Pinpoint the cell where the given text exists, returning its (X, Y) midpoint coordinate. 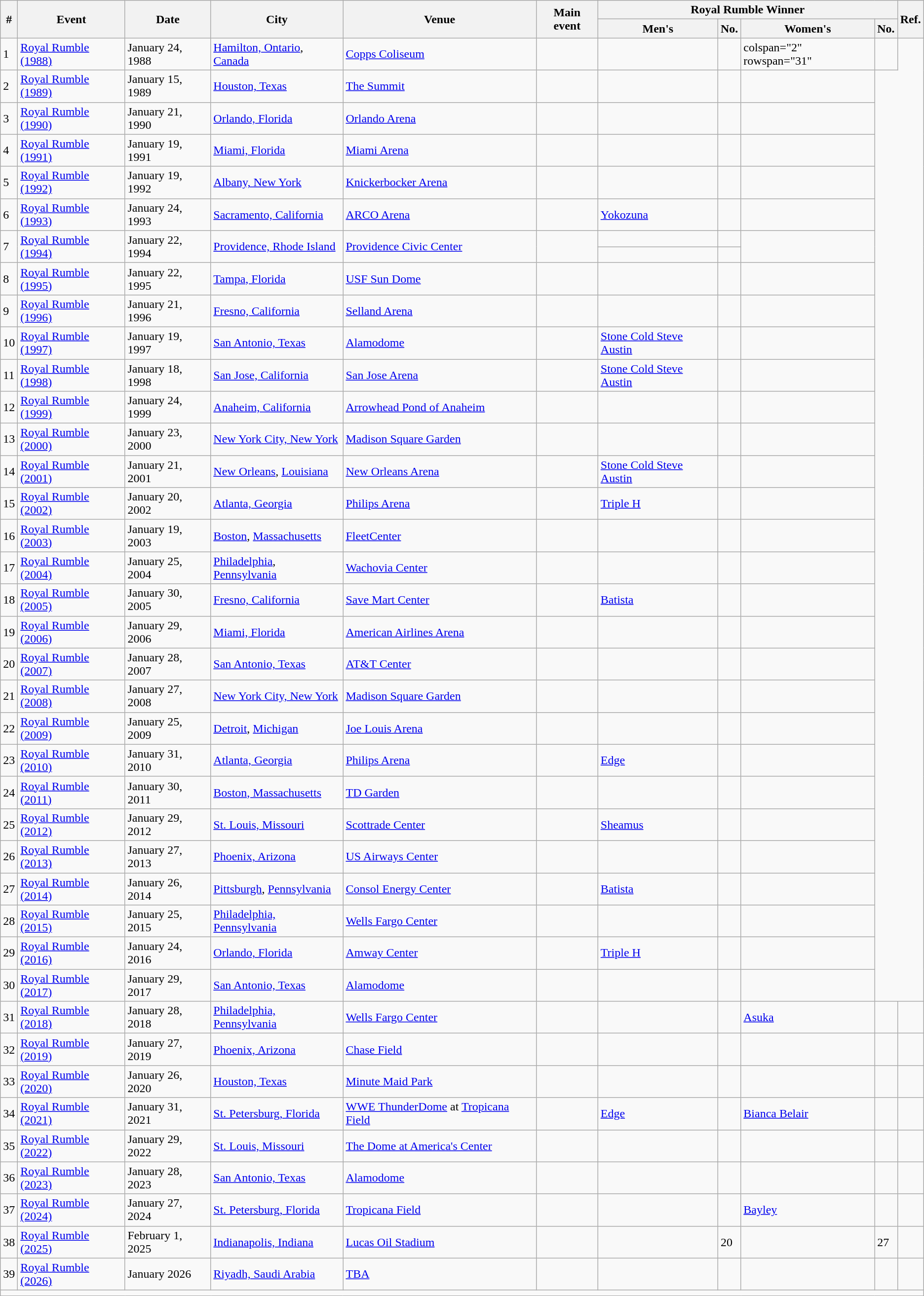
Event (71, 19)
29 (9, 953)
Royal Rumble (2012) (71, 824)
Royal Rumble (2002) (71, 503)
3 (9, 118)
6 (9, 214)
January 27, 2019 (168, 1049)
January 26, 2014 (168, 888)
17 (9, 568)
Royal Rumble (2016) (71, 953)
Royal Rumble (2025) (71, 1242)
January 24, 1999 (168, 408)
Royal Rumble (1988) (71, 54)
Pittsburgh, Pennsylvania (277, 888)
10 (9, 343)
Men's (657, 29)
January 23, 2000 (168, 439)
14 (9, 472)
January 19, 1997 (168, 343)
The Dome at America's Center (439, 1146)
USF Sun Dome (439, 278)
1 (9, 54)
January 22, 1994 (168, 247)
Royal Rumble Winner (747, 10)
January 31, 2021 (168, 1113)
15 (9, 503)
January 29, 2017 (168, 985)
Royal Rumble (2010) (71, 760)
January 27, 2008 (168, 696)
January 21, 1996 (168, 311)
January 24, 2016 (168, 953)
Ref. (910, 19)
Royal Rumble (1990) (71, 118)
Royal Rumble (1992) (71, 183)
January 28, 2018 (168, 1018)
4 (9, 150)
AT&T Center (439, 664)
22 (9, 728)
January 19, 2003 (168, 536)
ARCO Arena (439, 214)
Tampa, Florida (277, 278)
Hamilton, Ontario, Canada (277, 54)
Venue (439, 19)
Royal Rumble (2003) (71, 536)
Royal Rumble (1997) (71, 343)
Date (168, 19)
TBA (439, 1274)
January 29, 2012 (168, 824)
Royal Rumble (1994) (71, 247)
New Orleans Arena (439, 472)
Amway Center (439, 953)
Arrowhead Pond of Anaheim (439, 408)
Royal Rumble (2024) (71, 1210)
24 (9, 793)
San Jose Arena (439, 375)
Royal Rumble (2011) (71, 793)
Royal Rumble (2009) (71, 728)
US Airways Center (439, 857)
January 25, 2015 (168, 921)
Royal Rumble (2000) (71, 439)
Sheamus (657, 824)
Royal Rumble (2013) (71, 857)
Royal Rumble (1998) (71, 375)
9 (9, 311)
30 (9, 985)
City (277, 19)
Asuka (808, 1018)
Yokozuna (657, 214)
January 24, 1993 (168, 214)
31 (9, 1018)
16 (9, 536)
Main event (567, 19)
Royal Rumble (1991) (71, 150)
Save Mart Center (439, 600)
February 1, 2025 (168, 1242)
12 (9, 408)
January 20, 2002 (168, 503)
January 21, 2001 (168, 472)
Wachovia Center (439, 568)
38 (9, 1242)
Royal Rumble (2014) (71, 888)
Minute Maid Park (439, 1082)
Royal Rumble (2001) (71, 472)
37 (9, 1210)
Copps Coliseum (439, 54)
Royal Rumble (2008) (71, 696)
13 (9, 439)
Royal Rumble (2020) (71, 1082)
Orlando Arena (439, 118)
Women's (808, 29)
Royal Rumble (1996) (71, 311)
32 (9, 1049)
colspan="2" rowspan="31" (808, 54)
Miami Arena (439, 150)
January 19, 1992 (168, 183)
January 2026 (168, 1274)
Royal Rumble (2026) (71, 1274)
January 27, 2024 (168, 1210)
Consol Energy Center (439, 888)
Royal Rumble (2015) (71, 921)
January 28, 2007 (168, 664)
Royal Rumble (2017) (71, 985)
January 19, 1991 (168, 150)
Bayley (808, 1210)
January 30, 2011 (168, 793)
Royal Rumble (2019) (71, 1049)
21 (9, 696)
11 (9, 375)
January 29, 2006 (168, 632)
Royal Rumble (2006) (71, 632)
Chase Field (439, 1049)
33 (9, 1082)
Royal Rumble (2022) (71, 1146)
Anaheim, California (277, 408)
Royal Rumble (2005) (71, 600)
Tropicana Field (439, 1210)
January 31, 2010 (168, 760)
January 18, 1998 (168, 375)
Knickerbocker Arena (439, 183)
25 (9, 824)
Royal Rumble (1989) (71, 86)
Detroit, Michigan (277, 728)
January 29, 2022 (168, 1146)
Indianapolis, Indiana (277, 1242)
Selland Arena (439, 311)
35 (9, 1146)
The Summit (439, 86)
Royal Rumble (1999) (71, 408)
28 (9, 921)
8 (9, 278)
Riyadh, Saudi Arabia (277, 1274)
January 26, 2020 (168, 1082)
January 27, 2013 (168, 857)
Royal Rumble (2007) (71, 664)
Joe Louis Arena (439, 728)
Royal Rumble (1995) (71, 278)
Albany, New York (277, 183)
American Airlines Arena (439, 632)
Providence Civic Center (439, 247)
TD Garden (439, 793)
January 25, 2009 (168, 728)
January 24, 1988 (168, 54)
Royal Rumble (1993) (71, 214)
# (9, 19)
18 (9, 600)
36 (9, 1178)
Royal Rumble (2023) (71, 1178)
34 (9, 1113)
2 (9, 86)
Royal Rumble (2004) (71, 568)
FleetCenter (439, 536)
39 (9, 1274)
WWE ThunderDome at Tropicana Field (439, 1113)
Providence, Rhode Island (277, 247)
Lucas Oil Stadium (439, 1242)
7 (9, 247)
San Jose, California (277, 375)
23 (9, 760)
January 25, 2004 (168, 568)
January 28, 2023 (168, 1178)
January 22, 1995 (168, 278)
January 15, 1989 (168, 86)
Sacramento, California (277, 214)
Royal Rumble (2018) (71, 1018)
19 (9, 632)
January 21, 1990 (168, 118)
5 (9, 183)
26 (9, 857)
Bianca Belair (808, 1113)
January 30, 2005 (168, 600)
Royal Rumble (2021) (71, 1113)
Scottrade Center (439, 824)
New Orleans, Louisiana (277, 472)
